Capture the cell that displays the provided text and extract its [X, Y] central coordinate. 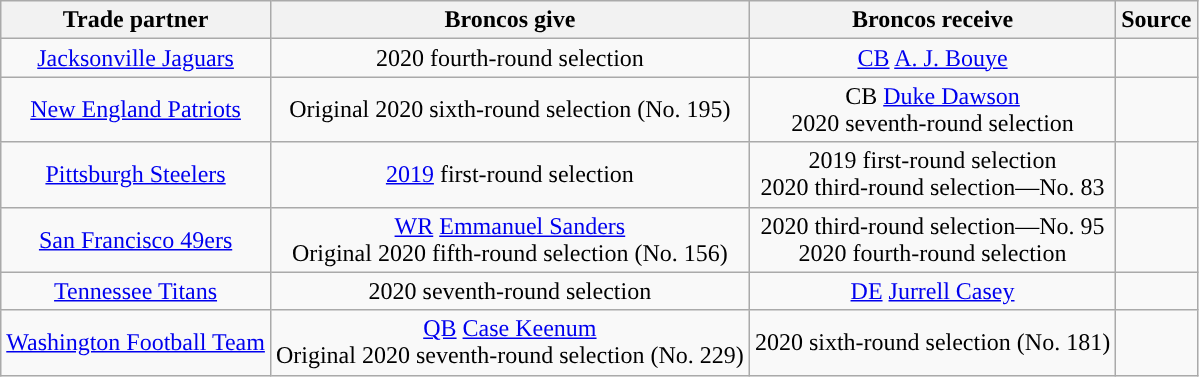
2020 third-round selection—No. 952020 fourth-round selection [932, 240]
Source [1156, 20]
2019 first-round selection2020 third-round selection—No. 83 [932, 174]
CB Duke Dawson2020 seventh-round selection [932, 110]
2020 sixth-round selection (No. 181) [932, 342]
2020 fourth-round selection [510, 58]
Pittsburgh Steelers [136, 174]
Broncos receive [932, 20]
DE Jurrell Casey [932, 291]
Washington Football Team [136, 342]
Trade partner [136, 20]
2019 first-round selection [510, 174]
San Francisco 49ers [136, 240]
QB Case KeenumOriginal 2020 seventh-round selection (No. 229) [510, 342]
2020 seventh-round selection [510, 291]
Original 2020 sixth-round selection (No. 195) [510, 110]
New England Patriots [136, 110]
CB A. J. Bouye [932, 58]
Jacksonville Jaguars [136, 58]
WR Emmanuel SandersOriginal 2020 fifth-round selection (No. 156) [510, 240]
Tennessee Titans [136, 291]
Broncos give [510, 20]
